Return the (X, Y) coordinate for the center point of the cell that contains the specified text.  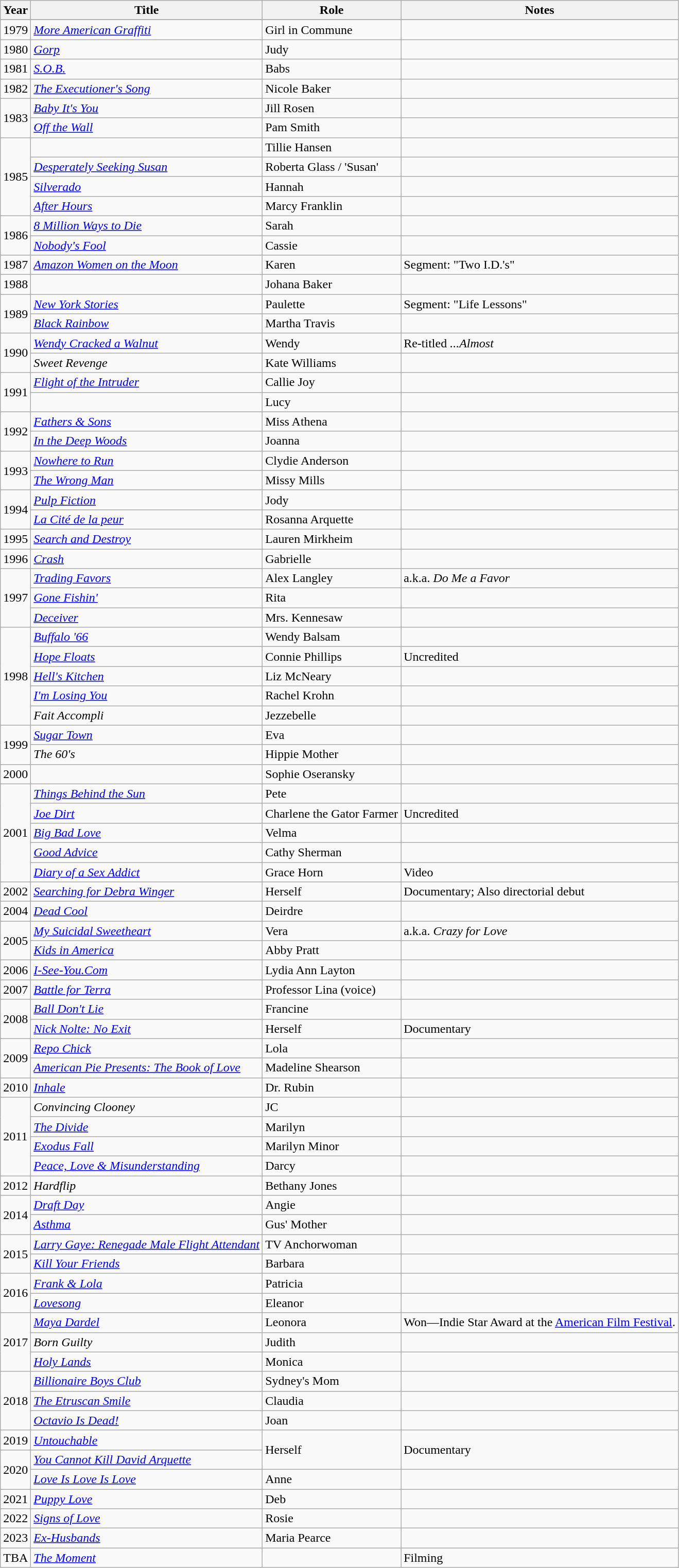
1994 (15, 509)
Untouchable (147, 1440)
Pulp Fiction (147, 500)
Paulette (332, 304)
Search and Destroy (147, 539)
Gorp (147, 49)
Desperately Seeking Susan (147, 167)
The Divide (147, 1126)
Judy (332, 49)
Re-titled ...Almost (539, 343)
S.O.B. (147, 69)
2009 (15, 1058)
Battle for Terra (147, 990)
Barbara (332, 1264)
2017 (15, 1342)
Exodus Fall (147, 1146)
Fait Accompli (147, 715)
Love Is Love Is Love (147, 1479)
Hippie Mother (332, 754)
Karen (332, 265)
Crash (147, 558)
Charlene the Gator Farmer (332, 813)
Sophie Oseransky (332, 774)
Amazon Women on the Moon (147, 265)
Joanna (332, 441)
2004 (15, 911)
Tillie Hansen (332, 147)
1997 (15, 598)
1996 (15, 558)
Girl in Commune (332, 30)
Ball Don't Lie (147, 1009)
1991 (15, 392)
Off the Wall (147, 128)
Jody (332, 500)
Missy Mills (332, 480)
Inhale (147, 1087)
2019 (15, 1440)
1979 (15, 30)
1989 (15, 314)
Fathers & Sons (147, 421)
Anne (332, 1479)
Sarah (332, 225)
Hannah (332, 186)
Liz McNeary (332, 676)
Nobody's Fool (147, 245)
Wendy Balsam (332, 637)
Signs of Love (147, 1519)
TBA (15, 1558)
Grace Horn (332, 872)
Martha Travis (332, 324)
Larry Gaye: Renegade Male Flight Attendant (147, 1244)
Eva (332, 735)
Filming (539, 1558)
Kids in America (147, 950)
Rosanna Arquette (332, 519)
Segment: "Life Lessons" (539, 304)
Big Bad Love (147, 833)
2014 (15, 1215)
Professor Lina (voice) (332, 990)
Judith (332, 1342)
2021 (15, 1499)
Babs (332, 69)
Puppy Love (147, 1499)
2015 (15, 1254)
Mrs. Kennesaw (332, 618)
2005 (15, 941)
1988 (15, 285)
I'm Losing You (147, 696)
Segment: "Two I.D.'s" (539, 265)
Role (332, 10)
Dead Cool (147, 911)
Vera (332, 931)
Won—Indie Star Award at the American Film Festival. (539, 1323)
Maria Pearce (332, 1538)
1992 (15, 431)
Sugar Town (147, 735)
Jezzebelle (332, 715)
More American Graffiti (147, 30)
Johana Baker (332, 285)
1980 (15, 49)
Francine (332, 1009)
2008 (15, 1019)
Buffalo '66 (147, 637)
1990 (15, 353)
Hell's Kitchen (147, 676)
Lydia Ann Layton (332, 970)
Things Behind the Sun (147, 794)
Convincing Clooney (147, 1107)
Cassie (332, 245)
The 60's (147, 754)
2010 (15, 1087)
Callie Joy (332, 382)
Sweet Revenge (147, 363)
Hardflip (147, 1185)
The Wrong Man (147, 480)
Roberta Glass / 'Susan' (332, 167)
a.k.a. Crazy for Love (539, 931)
Clydie Anderson (332, 461)
Alex Langley (332, 578)
Rosie (332, 1519)
Joe Dirt (147, 813)
Connie Phillips (332, 657)
Diary of a Sex Addict (147, 872)
1987 (15, 265)
Lauren Mirkheim (332, 539)
Gone Fishin' (147, 598)
1993 (15, 470)
Video (539, 872)
Miss Athena (332, 421)
My Suicidal Sweetheart (147, 931)
Searching for Debra Winger (147, 892)
Hope Floats (147, 657)
8 Million Ways to Die (147, 225)
Holy Lands (147, 1362)
JC (332, 1107)
Documentary; Also directorial debut (539, 892)
Frank & Lola (147, 1283)
Nowhere to Run (147, 461)
Rita (332, 598)
Abby Pratt (332, 950)
Maya Dardel (147, 1323)
Title (147, 10)
2007 (15, 990)
2006 (15, 970)
Kate Williams (332, 363)
The Moment (147, 1558)
Cathy Sherman (332, 852)
Asthma (147, 1225)
Deceiver (147, 618)
Jill Rosen (332, 108)
Rachel Krohn (332, 696)
Gabrielle (332, 558)
Silverado (147, 186)
Lovesong (147, 1303)
2016 (15, 1293)
2020 (15, 1469)
Lucy (332, 402)
Bethany Jones (332, 1185)
I-See-You.Com (147, 970)
Black Rainbow (147, 324)
2001 (15, 833)
Eleanor (332, 1303)
2018 (15, 1401)
TV Anchorwoman (332, 1244)
Trading Favors (147, 578)
Pam Smith (332, 128)
2002 (15, 892)
2022 (15, 1519)
2012 (15, 1185)
Velma (332, 833)
Notes (539, 10)
Octavio Is Dead! (147, 1420)
Wendy Cracked a Walnut (147, 343)
1995 (15, 539)
1986 (15, 235)
1985 (15, 177)
1999 (15, 745)
Leonora (332, 1323)
1998 (15, 676)
You Cannot Kill David Arquette (147, 1459)
Kill Your Friends (147, 1264)
Ex-Husbands (147, 1538)
Flight of the Intruder (147, 382)
Billionaire Boys Club (147, 1381)
Baby It's You (147, 108)
Good Advice (147, 852)
Lola (332, 1048)
1982 (15, 89)
Patricia (332, 1283)
Deb (332, 1499)
Deirdre (332, 911)
Year (15, 10)
Marilyn (332, 1126)
Monica (332, 1362)
Sydney's Mom (332, 1381)
Darcy (332, 1166)
Repo Chick (147, 1048)
In the Deep Woods (147, 441)
Peace, Love & Misunderstanding (147, 1166)
2023 (15, 1538)
Nick Nolte: No Exit (147, 1029)
New York Stories (147, 304)
Claudia (332, 1401)
1981 (15, 69)
The Executioner's Song (147, 89)
Marcy Franklin (332, 206)
Joan (332, 1420)
a.k.a. Do Me a Favor (539, 578)
The Etruscan Smile (147, 1401)
Born Guilty (147, 1342)
La Cité de la peur (147, 519)
After Hours (147, 206)
Madeline Shearson (332, 1068)
American Pie Presents: The Book of Love (147, 1068)
Dr. Rubin (332, 1087)
Gus' Mother (332, 1225)
Marilyn Minor (332, 1146)
1983 (15, 118)
2000 (15, 774)
Nicole Baker (332, 89)
Angie (332, 1205)
Pete (332, 794)
Wendy (332, 343)
2011 (15, 1136)
Draft Day (147, 1205)
